From the cell containing the given text, extract its center point as (X, Y) coordinate. 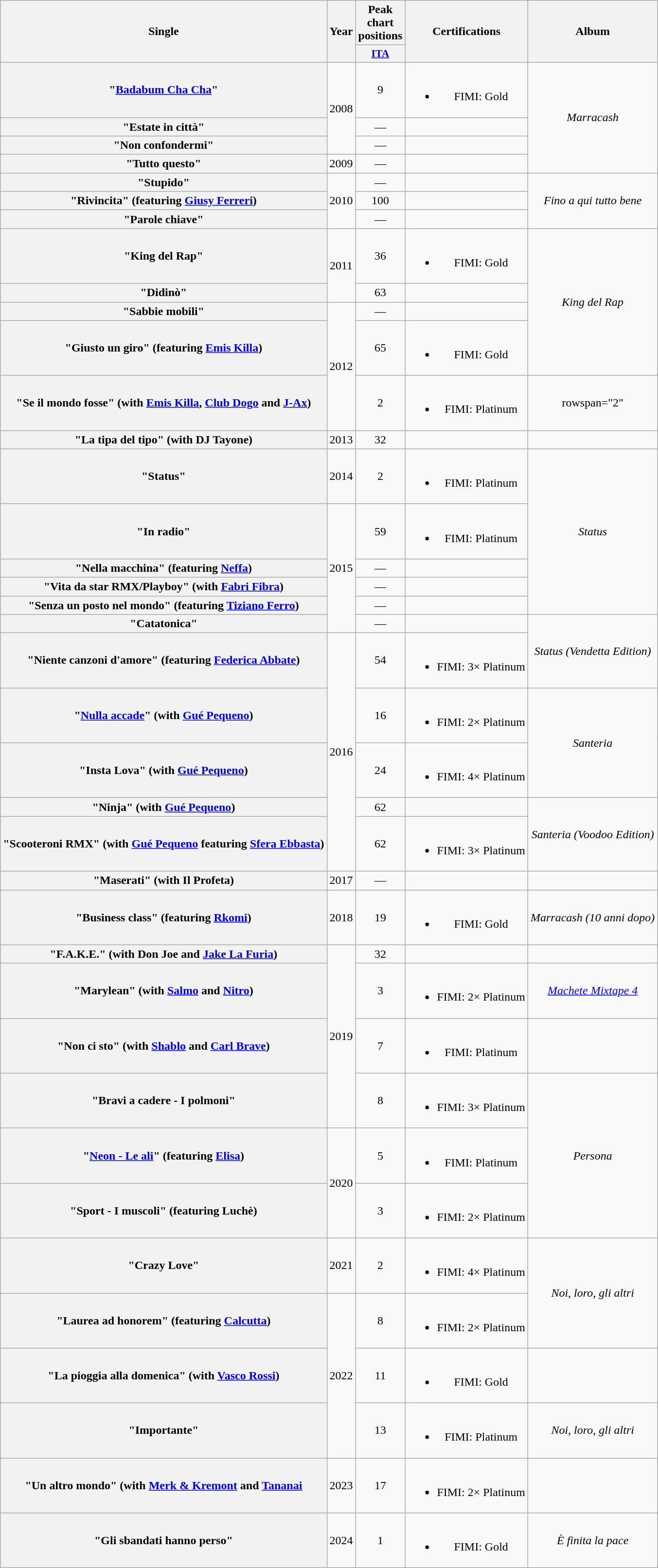
"Status" (163, 476)
2010 (341, 201)
2011 (341, 265)
"Sabbie mobili" (163, 311)
"Neon - Le ali" (featuring Elisa) (163, 1155)
"Niente canzoni d'amore" (featuring Federica Abbate) (163, 660)
ITA (380, 54)
65 (380, 348)
"Didinò" (163, 293)
Persona (592, 1155)
"Non confondermi" (163, 145)
Marracash (592, 118)
Peak chart positions (380, 23)
17 (380, 1486)
59 (380, 531)
16 (380, 716)
"Nulla accade" (with Gué Pequeno) (163, 716)
5 (380, 1155)
Status (592, 531)
"In radio" (163, 531)
9 (380, 89)
"Scooteroni RMX" (with Gué Pequeno featuring Sfera Ebbasta) (163, 844)
"Badabum Cha Cha" (163, 89)
2020 (341, 1183)
Fino a qui tutto bene (592, 201)
"Ninja" (with Gué Pequeno) (163, 807)
"Tutto questo" (163, 164)
7 (380, 1045)
Machete Mixtape 4 (592, 991)
rowspan="2" (592, 403)
63 (380, 293)
24 (380, 770)
19 (380, 917)
"Maserati" (with Il Profeta) (163, 881)
"La tipa del tipo" (with DJ Tayone) (163, 440)
2013 (341, 440)
"Un altro mondo" (with Merk & Kremont and Tananai (163, 1486)
"Non ci sto" (with Shablo and Carl Brave) (163, 1045)
"Nella macchina" (featuring Neffa) (163, 568)
"Se il mondo fosse" (with Emis Killa, Club Dogo and J-Ax) (163, 403)
1 (380, 1540)
"Senza un posto nel mondo" (featuring Tiziano Ferro) (163, 605)
Year (341, 32)
Santeria (Voodoo Edition) (592, 834)
2008 (341, 108)
"Estate in città" (163, 127)
"Giusto un giro" (featuring Emis Killa) (163, 348)
Santeria (592, 743)
"Rivincita" (featuring Giusy Ferreri) (163, 201)
"Stupido" (163, 182)
"Insta Lova" (with Gué Pequeno) (163, 770)
Status (Vendetta Edition) (592, 652)
Single (163, 32)
"Sport - I muscoli" (featuring Luchè) (163, 1211)
"Business class" (featuring Rkomi) (163, 917)
11 (380, 1376)
"Marylean" (with Salmo and Nitro) (163, 991)
2009 (341, 164)
"Importante" (163, 1430)
2015 (341, 568)
"Crazy Love" (163, 1265)
2024 (341, 1540)
"King del Rap" (163, 256)
"Catatonica" (163, 624)
"F.A.K.E." (with Don Joe and Jake La Furia) (163, 954)
100 (380, 201)
2023 (341, 1486)
2017 (341, 881)
54 (380, 660)
"Bravi a cadere - I polmoni" (163, 1101)
36 (380, 256)
2016 (341, 752)
2018 (341, 917)
Certifications (467, 32)
"Parole chiave" (163, 219)
"Laurea ad honorem" (featuring Calcutta) (163, 1321)
"La pioggia alla domenica" (with Vasco Rossi) (163, 1376)
Marracash (10 anni dopo) (592, 917)
È finita la pace (592, 1540)
2021 (341, 1265)
King del Rap (592, 302)
13 (380, 1430)
"Gli sbandati hanno perso" (163, 1540)
2022 (341, 1376)
"Vita da star RMX/Playboy" (with Fabri Fibra) (163, 586)
2014 (341, 476)
2012 (341, 366)
2019 (341, 1037)
Album (592, 32)
